Detect which cell encompasses the target text, then output its (X, Y) center coordinate. 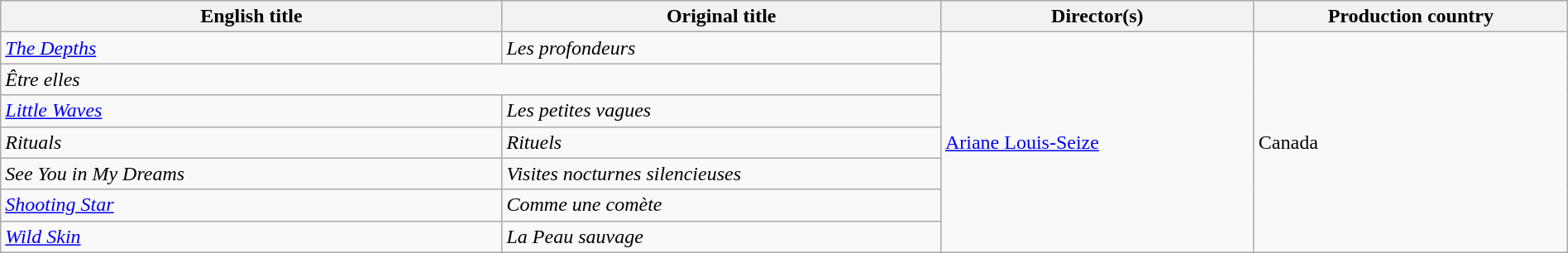
English title (251, 17)
Shooting Star (251, 205)
Wild Skin (251, 236)
Ariane Louis-Seize (1097, 142)
Les profondeurs (721, 48)
La Peau sauvage (721, 236)
Director(s) (1097, 17)
Canada (1411, 142)
Visites nocturnes silencieuses (721, 174)
See You in My Dreams (251, 174)
Être elles (471, 79)
Comme une comète (721, 205)
Production country (1411, 17)
Original title (721, 17)
The Depths (251, 48)
Rituels (721, 142)
Les petites vagues (721, 111)
Little Waves (251, 111)
Rituals (251, 142)
